Capture the cell that displays the provided text and extract its [x, y] central coordinate. 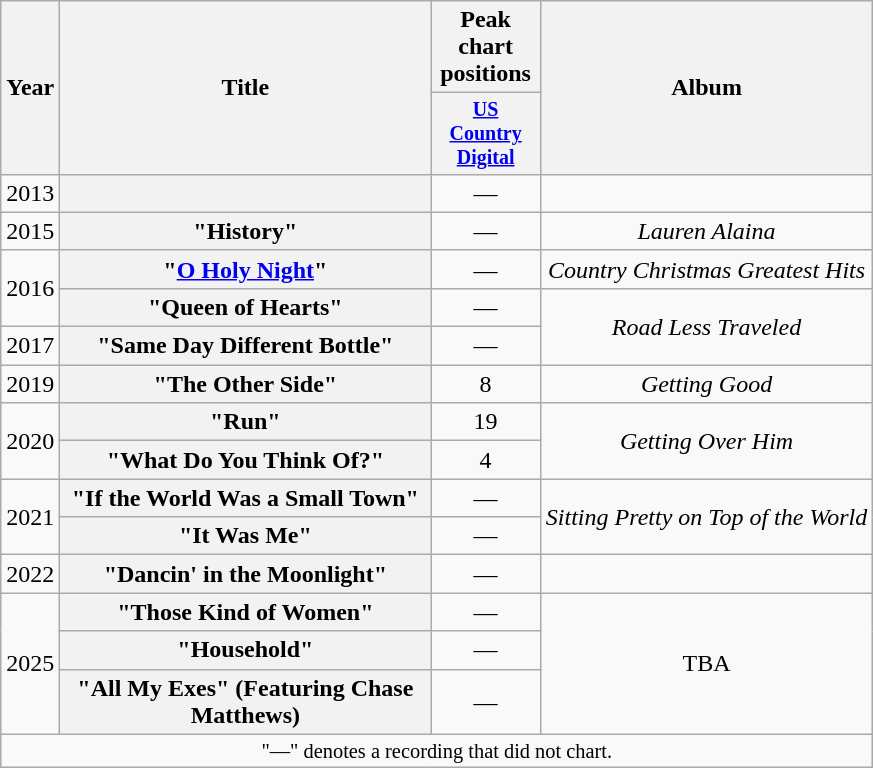
"Dancin' in the Moonlight" [246, 574]
2022 [30, 574]
"Those Kind of Women" [246, 612]
"What Do You Think Of?" [246, 460]
2025 [30, 664]
"—" denotes a recording that did not chart. [437, 751]
Country Christmas Greatest Hits [706, 269]
2019 [30, 384]
US Country Digital [486, 134]
2017 [30, 346]
2016 [30, 288]
Album [706, 88]
"It Was Me" [246, 536]
Getting Over Him [706, 441]
TBA [706, 664]
2013 [30, 193]
"If the World Was a Small Town" [246, 498]
Road Less Traveled [706, 326]
8 [486, 384]
2015 [30, 231]
2021 [30, 517]
4 [486, 460]
"The Other Side" [246, 384]
2020 [30, 441]
"All My Exes" (Featuring Chase Matthews) [246, 702]
19 [486, 422]
Getting Good [706, 384]
Peak chartpositions [486, 47]
"Household" [246, 650]
"Same Day Different Bottle" [246, 346]
Lauren Alaina [706, 231]
"History" [246, 231]
"Run" [246, 422]
Year [30, 88]
Title [246, 88]
Sitting Pretty on Top of the World [706, 517]
"O Holy Night" [246, 269]
"Queen of Hearts" [246, 307]
